For the text-containing cell, return its midpoint in (X, Y) coordinate format. 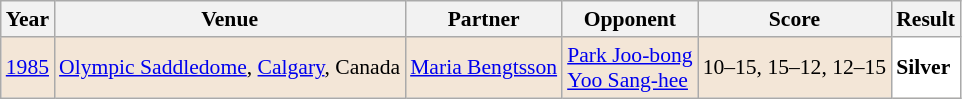
Partner (484, 19)
Olympic Saddledome, Calgary, Canada (230, 68)
10–15, 15–12, 12–15 (795, 68)
Maria Bengtsson (484, 68)
Result (926, 19)
Opponent (630, 19)
Year (28, 19)
Park Joo-bong Yoo Sang-hee (630, 68)
Silver (926, 68)
Score (795, 19)
1985 (28, 68)
Venue (230, 19)
